Find where the given text appears and provide that cell's center as (X, Y) coordinate. 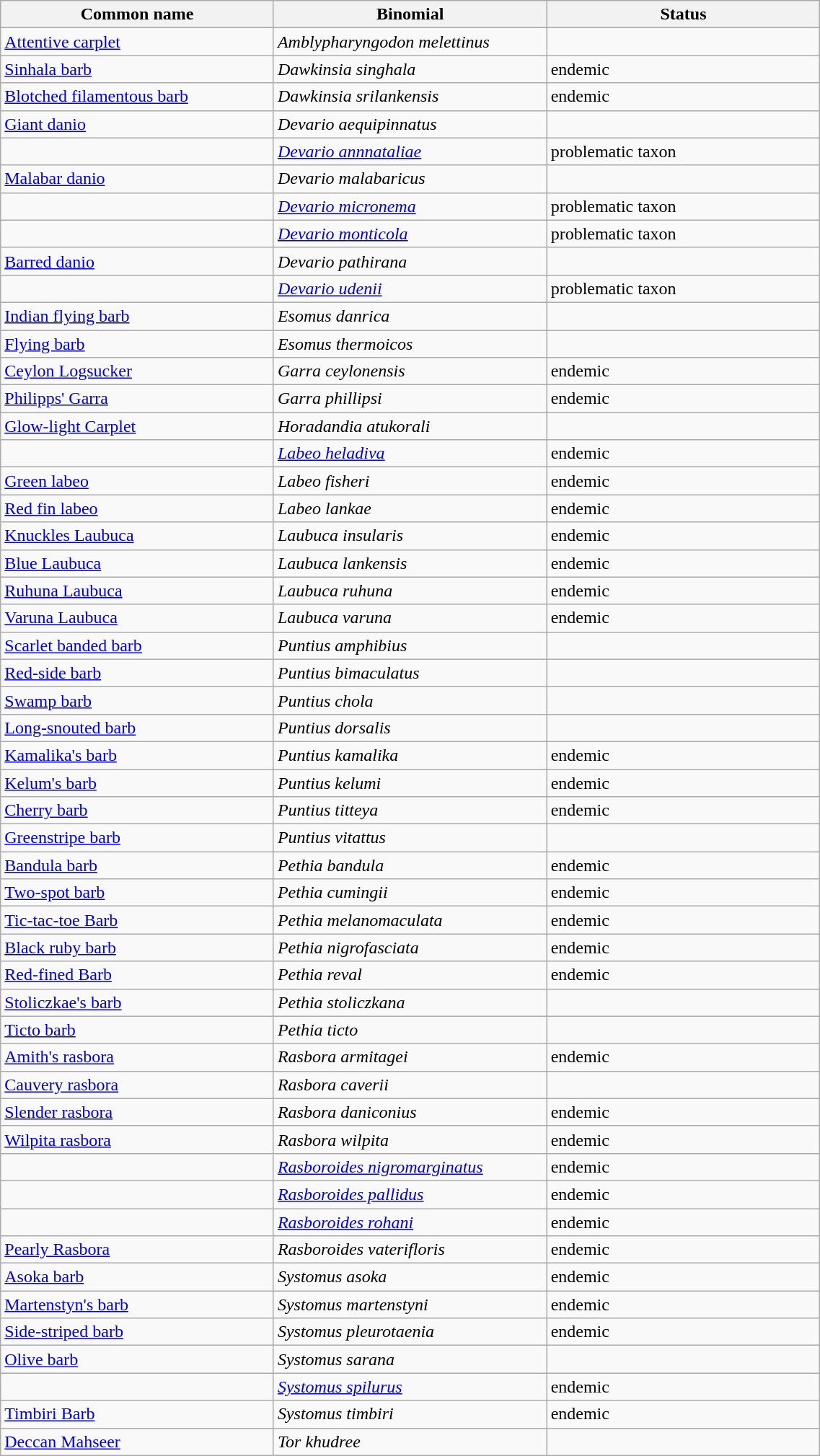
Pethia stoliczkana (410, 1002)
Dawkinsia srilankensis (410, 97)
Kelum's barb (137, 782)
Tic-tac-toe Barb (137, 920)
Systomus asoka (410, 1277)
Asoka barb (137, 1277)
Pethia ticto (410, 1030)
Laubuca varuna (410, 618)
Cauvery rasbora (137, 1085)
Devario udenii (410, 288)
Devario pathirana (410, 261)
Malabar danio (137, 179)
Slender rasbora (137, 1112)
Puntius amphibius (410, 645)
Laubuca insularis (410, 536)
Devario annnataliae (410, 151)
Stoliczkae's barb (137, 1002)
Sinhala barb (137, 69)
Olive barb (137, 1359)
Puntius kelumi (410, 782)
Long-snouted barb (137, 728)
Bandula barb (137, 865)
Greenstripe barb (137, 838)
Varuna Laubuca (137, 618)
Ceylon Logsucker (137, 371)
Pethia nigrofasciata (410, 948)
Status (684, 14)
Rasboroides pallidus (410, 1194)
Side-striped barb (137, 1332)
Indian flying barb (137, 316)
Philipps' Garra (137, 399)
Laubuca ruhuna (410, 591)
Horadandia atukorali (410, 426)
Blue Laubuca (137, 563)
Kamalika's barb (137, 755)
Green labeo (137, 481)
Ruhuna Laubuca (137, 591)
Systomus pleurotaenia (410, 1332)
Pethia cumingii (410, 893)
Laubuca lankensis (410, 563)
Rasboroides vaterifloris (410, 1250)
Barred danio (137, 261)
Rasbora caverii (410, 1085)
Puntius kamalika (410, 755)
Two-spot barb (137, 893)
Pethia melanomaculata (410, 920)
Cherry barb (137, 811)
Black ruby barb (137, 948)
Rasbora daniconius (410, 1112)
Deccan Mahseer (137, 1442)
Pearly Rasbora (137, 1250)
Binomial (410, 14)
Amith's rasbora (137, 1057)
Puntius bimaculatus (410, 673)
Scarlet banded barb (137, 645)
Giant danio (137, 124)
Pethia bandula (410, 865)
Attentive carplet (137, 42)
Blotched filamentous barb (137, 97)
Systomus martenstyni (410, 1305)
Tor khudree (410, 1442)
Pethia reval (410, 975)
Devario malabaricus (410, 179)
Puntius vitattus (410, 838)
Devario monticola (410, 234)
Labeo heladiva (410, 454)
Labeo lankae (410, 508)
Wilpita rasbora (137, 1139)
Amblypharyngodon melettinus (410, 42)
Systomus spilurus (410, 1387)
Ticto barb (137, 1030)
Glow-light Carplet (137, 426)
Rasboroides nigromarginatus (410, 1167)
Rasboroides rohani (410, 1222)
Puntius chola (410, 700)
Rasbora wilpita (410, 1139)
Red-fined Barb (137, 975)
Esomus danrica (410, 316)
Timbiri Barb (137, 1414)
Red fin labeo (137, 508)
Labeo fisheri (410, 481)
Knuckles Laubuca (137, 536)
Common name (137, 14)
Flying barb (137, 344)
Systomus timbiri (410, 1414)
Esomus thermoicos (410, 344)
Garra phillipsi (410, 399)
Rasbora armitagei (410, 1057)
Systomus sarana (410, 1359)
Garra ceylonensis (410, 371)
Puntius dorsalis (410, 728)
Devario micronema (410, 206)
Puntius titteya (410, 811)
Red-side barb (137, 673)
Martenstyn's barb (137, 1305)
Swamp barb (137, 700)
Devario aequipinnatus (410, 124)
Dawkinsia singhala (410, 69)
